Provide the (x, y) coordinate of the cell's center where the given text is located.  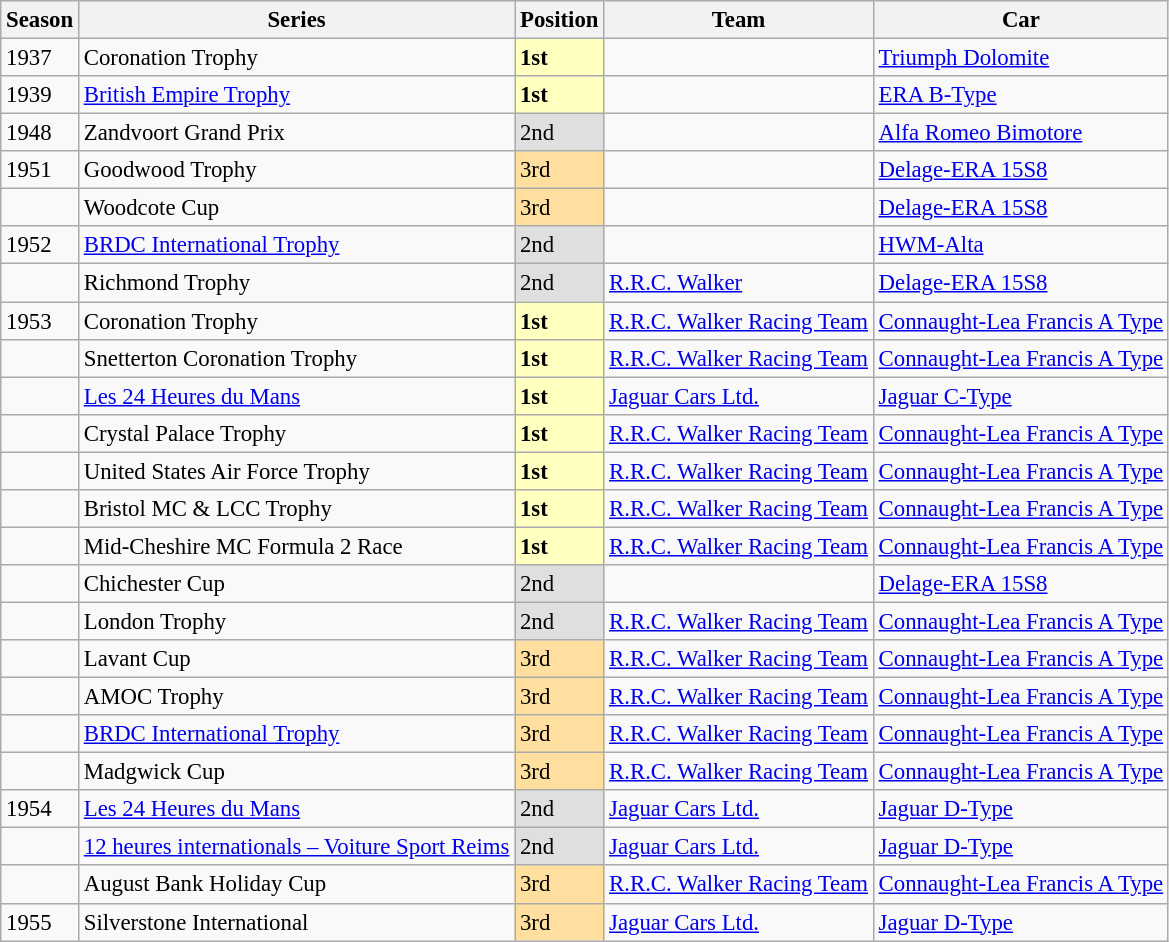
Triumph Dolomite (1020, 58)
Lavant Cup (296, 659)
ERA B-Type (1020, 95)
1939 (40, 95)
Season (40, 20)
1955 (40, 922)
Car (1020, 20)
Snetterton Coronation Trophy (296, 358)
Zandvoort Grand Prix (296, 133)
R.R.C. Walker (739, 283)
1954 (40, 809)
Madgwick Cup (296, 772)
Crystal Palace Trophy (296, 433)
1937 (40, 58)
Goodwood Trophy (296, 170)
HWM-Alta (1020, 245)
United States Air Force Trophy (296, 471)
Bristol MC & LCC Trophy (296, 509)
August Bank Holiday Cup (296, 885)
1951 (40, 170)
Mid-Cheshire MC Formula 2 Race (296, 546)
Alfa Romeo Bimotore (1020, 133)
Jaguar C-Type (1020, 396)
Chichester Cup (296, 584)
British Empire Trophy (296, 95)
1952 (40, 245)
London Trophy (296, 621)
Richmond Trophy (296, 283)
Team (739, 20)
Silverstone International (296, 922)
1948 (40, 133)
Position (560, 20)
AMOC Trophy (296, 697)
Woodcote Cup (296, 208)
12 heures internationals – Voiture Sport Reims (296, 847)
Series (296, 20)
1953 (40, 321)
